Provide the (x, y) coordinate of the cell's center where the given text is located.  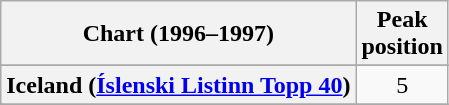
Chart (1996–1997) (178, 34)
5 (402, 85)
Peakposition (402, 34)
Iceland (Íslenski Listinn Topp 40) (178, 85)
